Search for the cell housing the specified text and yield its (x, y) center coordinate. 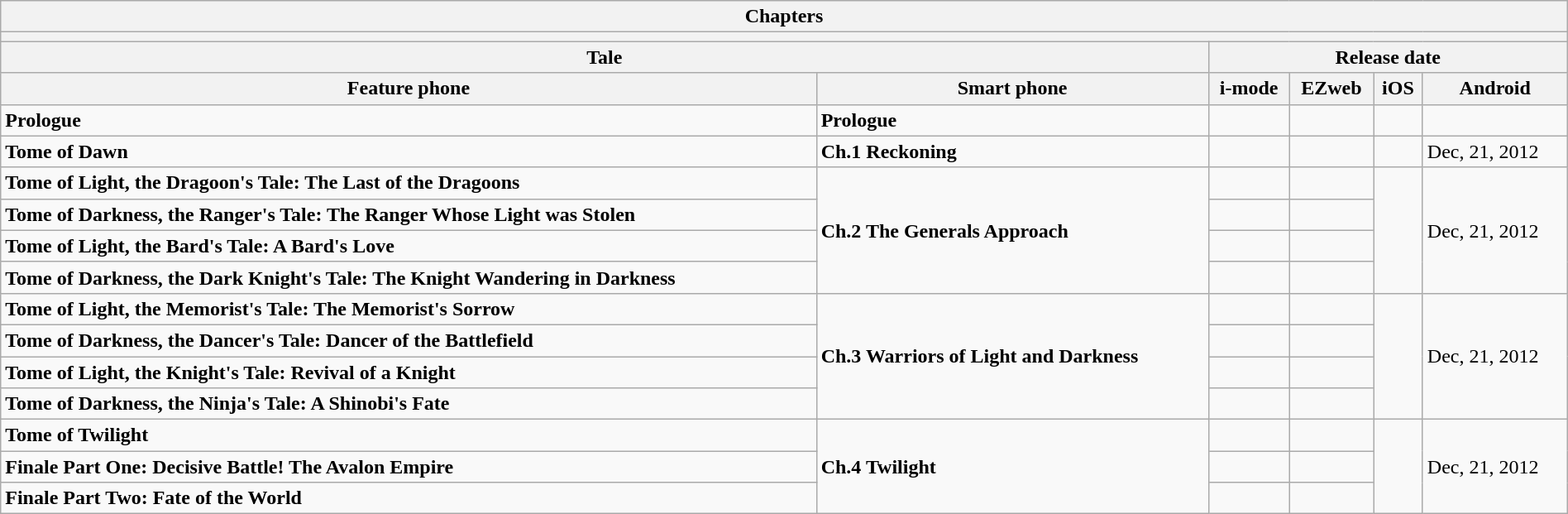
Tome of Darkness, the Dancer's Tale: Dancer of the Battlefield (409, 340)
Chapters (784, 17)
Ch.3 Warriors of Light and Darkness (1012, 356)
Tome of Darkness, the Ranger's Tale: The Ranger Whose Light was Stolen (409, 214)
Tale (605, 57)
Ch.2 The Generals Approach (1012, 230)
Finale Part Two: Fate of the World (409, 498)
Tome of Darkness, the Dark Knight's Tale: The Knight Wandering in Darkness (409, 277)
Ch.1 Reckoning (1012, 151)
Tome of Light, the Knight's Tale: Revival of a Knight (409, 372)
Tome of Darkness, the Ninja's Tale: A Shinobi's Fate (409, 404)
Smart phone (1012, 89)
Tome of Twilight (409, 435)
Finale Part One: Decisive Battle! The Avalon Empire (409, 467)
Release date (1388, 57)
Tome of Light, the Dragoon's Tale: The Last of the Dragoons (409, 183)
Tome of Light, the Memorist's Tale: The Memorist's Sorrow (409, 309)
i-mode (1249, 89)
EZweb (1331, 89)
Ch.4 Twilight (1012, 467)
Android (1495, 89)
iOS (1398, 89)
Tome of Light, the Bard's Tale: A Bard's Love (409, 246)
Tome of Dawn (409, 151)
Feature phone (409, 89)
